Search for the cell housing the specified text and yield its (x, y) center coordinate. 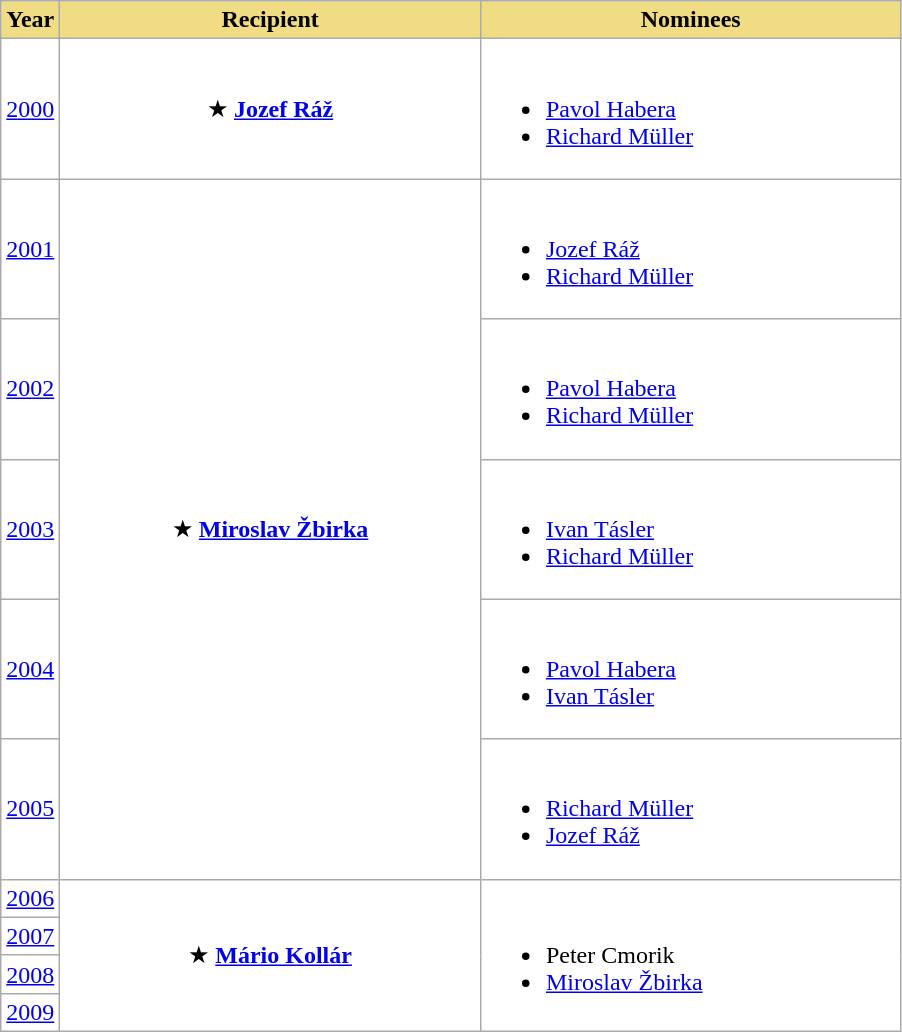
2006 (30, 898)
★ Miroslav Žbirka (270, 529)
2003 (30, 529)
2001 (30, 249)
2007 (30, 936)
Year (30, 20)
Jozef RážRichard Müller (690, 249)
2004 (30, 669)
★ Mário Kollár (270, 955)
2008 (30, 974)
2009 (30, 1012)
Peter CmorikMiroslav Žbirka (690, 955)
Richard MüllerJozef Ráž (690, 809)
Pavol HaberaIvan Tásler (690, 669)
★ Jozef Ráž (270, 109)
Nominees (690, 20)
Ivan TáslerRichard Müller (690, 529)
2005 (30, 809)
Recipient (270, 20)
2000 (30, 109)
2002 (30, 389)
